Return the (x, y) coordinate for the center point of the cell that contains the specified text.  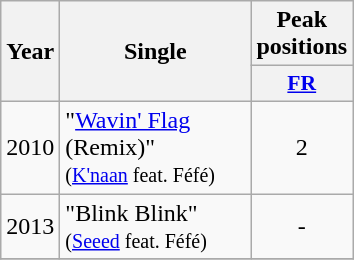
FR (302, 84)
"Blink Blink"(Seeed feat. Féfé) (156, 226)
Peak positions (302, 34)
- (302, 226)
2 (302, 147)
2013 (30, 226)
Year (30, 52)
Single (156, 52)
2010 (30, 147)
"Wavin' Flag (Remix)"(K'naan feat. Féfé) (156, 147)
